Provide the [X, Y] coordinate of the cell's center where the given text is located.  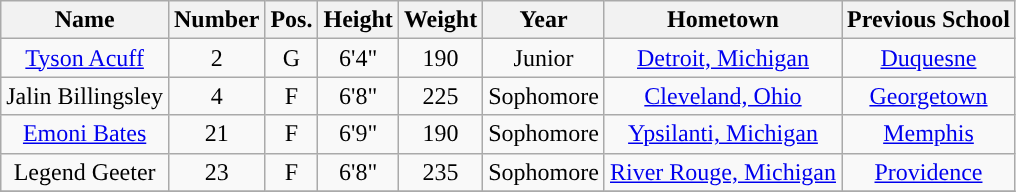
River Rouge, Michigan [722, 172]
Weight [440, 20]
Year [544, 20]
Height [358, 20]
Hometown [722, 20]
Georgetown [929, 96]
Ypsilanti, Michigan [722, 134]
Name [85, 20]
Jalin Billingsley [85, 96]
6'9" [358, 134]
Providence [929, 172]
Pos. [292, 20]
21 [216, 134]
Number [216, 20]
6'4" [358, 58]
Legend Geeter [85, 172]
Junior [544, 58]
Tyson Acuff [85, 58]
G [292, 58]
Previous School [929, 20]
Emoni Bates [85, 134]
Cleveland, Ohio [722, 96]
23 [216, 172]
235 [440, 172]
2 [216, 58]
225 [440, 96]
Detroit, Michigan [722, 58]
Memphis [929, 134]
4 [216, 96]
Duquesne [929, 58]
